Determine the [x, y] coordinate at the center of the cell enclosing the given text.  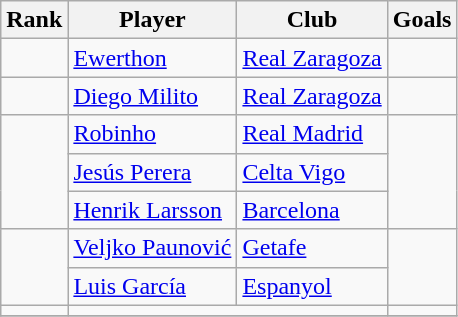
Goals [422, 20]
Veljko Paunović [152, 248]
Ewerthon [152, 58]
Player [152, 20]
Luis García [152, 286]
Barcelona [312, 210]
Club [312, 20]
Celta Vigo [312, 172]
Henrik Larsson [152, 210]
Real Madrid [312, 134]
Rank [34, 20]
Espanyol [312, 286]
Diego Milito [152, 96]
Robinho [152, 134]
Jesús Perera [152, 172]
Getafe [312, 248]
